Find where the given text appears and provide that cell's center as (x, y) coordinate. 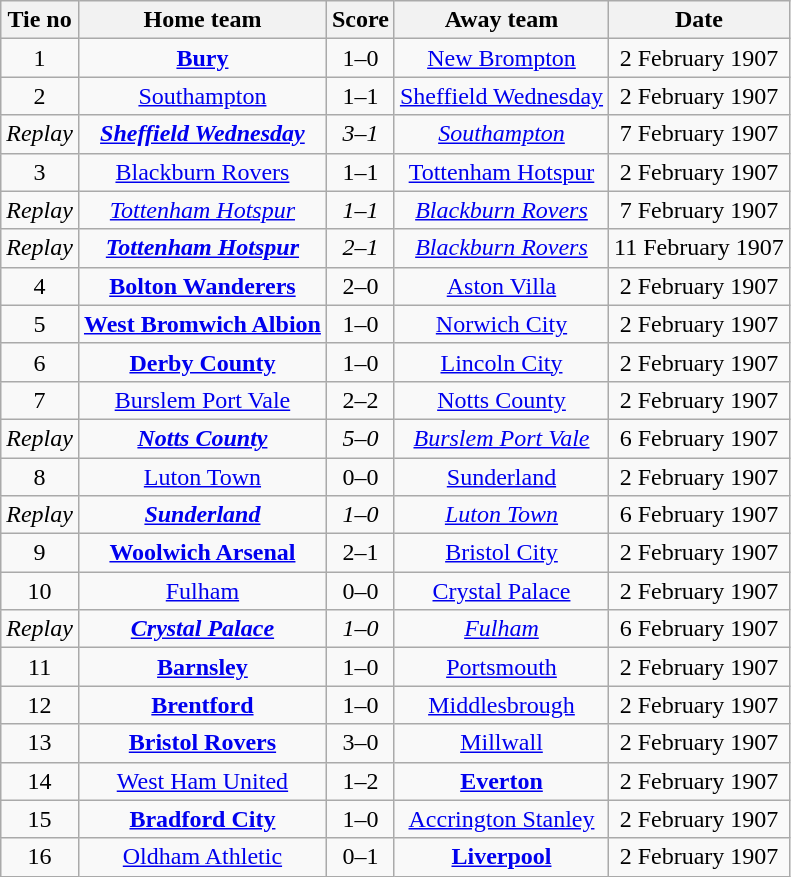
West Bromwich Albion (202, 324)
2–2 (360, 400)
Accrington Stanley (501, 819)
12 (40, 705)
0–1 (360, 857)
6 (40, 362)
13 (40, 743)
1 (40, 58)
Date (700, 20)
8 (40, 477)
Portsmouth (501, 667)
Everton (501, 781)
Away team (501, 20)
Norwich City (501, 324)
7 (40, 400)
Bury (202, 58)
14 (40, 781)
Middlesbrough (501, 705)
Liverpool (501, 857)
5 (40, 324)
5–0 (360, 438)
11 (40, 667)
Bristol Rovers (202, 743)
Score (360, 20)
1–2 (360, 781)
15 (40, 819)
3–0 (360, 743)
3–1 (360, 134)
11 February 1907 (700, 248)
Derby County (202, 362)
3 (40, 172)
Lincoln City (501, 362)
Brentford (202, 705)
Barnsley (202, 667)
Bradford City (202, 819)
2–0 (360, 286)
9 (40, 553)
Oldham Athletic (202, 857)
Bolton Wanderers (202, 286)
Tie no (40, 20)
West Ham United (202, 781)
Bristol City (501, 553)
Home team (202, 20)
4 (40, 286)
New Brompton (501, 58)
Woolwich Arsenal (202, 553)
2 (40, 96)
16 (40, 857)
Millwall (501, 743)
10 (40, 591)
Aston Villa (501, 286)
